Pinpoint the cell where the given text exists, returning its [x, y] midpoint coordinate. 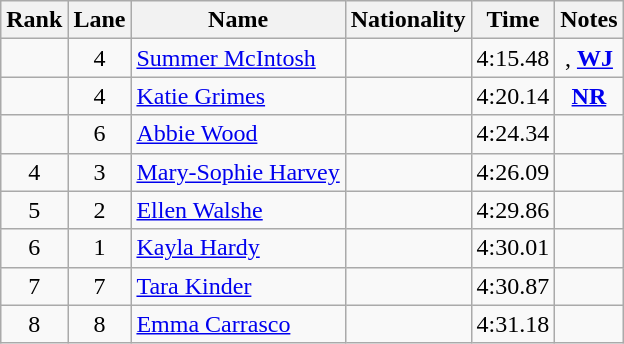
Rank [34, 20]
Tara Kinder [238, 286]
4:15.48 [513, 58]
Kayla Hardy [238, 248]
NR [589, 96]
Mary-Sophie Harvey [238, 172]
5 [34, 210]
Time [513, 20]
Ellen Walshe [238, 210]
Emma Carrasco [238, 324]
Katie Grimes [238, 96]
4:26.09 [513, 172]
4:24.34 [513, 134]
, WJ [589, 58]
4:20.14 [513, 96]
Nationality [408, 20]
Abbie Wood [238, 134]
4:31.18 [513, 324]
Name [238, 20]
Notes [589, 20]
2 [100, 210]
4:30.87 [513, 286]
4:29.86 [513, 210]
Summer McIntosh [238, 58]
3 [100, 172]
1 [100, 248]
Lane [100, 20]
4:30.01 [513, 248]
